Scan for the cell matching the given text and deliver its [x, y] coordinate at center. 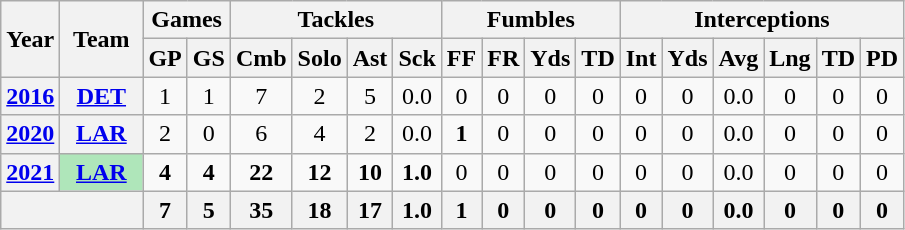
Ast [370, 58]
FF [461, 58]
PD [882, 58]
GP [165, 58]
22 [261, 172]
Sck [417, 58]
12 [320, 172]
Int [641, 58]
35 [261, 210]
Interceptions [762, 20]
Lng [790, 58]
DET [102, 96]
Tackles [336, 20]
6 [261, 134]
2020 [30, 134]
2016 [30, 96]
18 [320, 210]
Avg [738, 58]
10 [370, 172]
Games [186, 20]
Cmb [261, 58]
Year [30, 39]
FR [504, 58]
GS [208, 58]
Team [102, 39]
Fumbles [530, 20]
Solo [320, 58]
2021 [30, 172]
17 [370, 210]
